Capture the cell that displays the provided text and extract its (x, y) central coordinate. 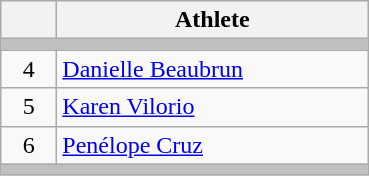
Karen Vilorio (212, 107)
6 (29, 145)
Penélope Cruz (212, 145)
Danielle Beaubrun (212, 69)
Athlete (212, 20)
5 (29, 107)
4 (29, 69)
